Return (x, y) of the center of cell containing provided text 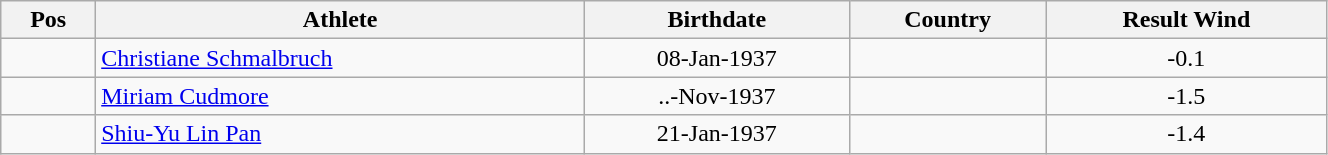
08-Jan-1937 (717, 58)
Shiu-Yu Lin Pan (340, 134)
-1.4 (1186, 134)
Pos (48, 20)
Result Wind (1186, 20)
Athlete (340, 20)
Birthdate (717, 20)
-0.1 (1186, 58)
Miriam Cudmore (340, 96)
..-Nov-1937 (717, 96)
Country (948, 20)
Christiane Schmalbruch (340, 58)
21-Jan-1937 (717, 134)
-1.5 (1186, 96)
